Return (x, y) of the center of cell containing provided text 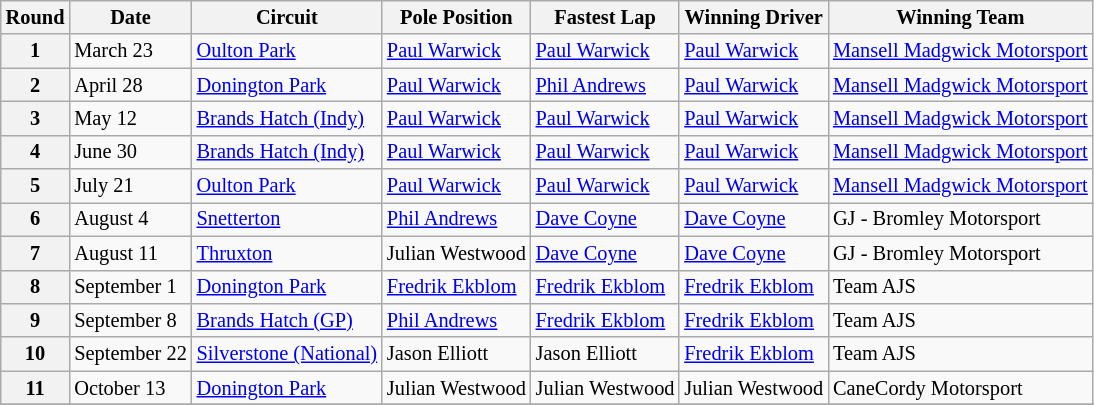
11 (36, 388)
August 4 (130, 219)
Winning Team (960, 17)
1 (36, 51)
Pole Position (456, 17)
Brands Hatch (GP) (287, 320)
4 (36, 152)
Fastest Lap (606, 17)
8 (36, 287)
April 28 (130, 85)
6 (36, 219)
March 23 (130, 51)
Circuit (287, 17)
June 30 (130, 152)
Snetterton (287, 219)
Winning Driver (754, 17)
October 13 (130, 388)
7 (36, 253)
September 22 (130, 354)
Date (130, 17)
Round (36, 17)
10 (36, 354)
September 8 (130, 320)
CaneCordy Motorsport (960, 388)
9 (36, 320)
July 21 (130, 186)
5 (36, 186)
Thruxton (287, 253)
May 12 (130, 118)
September 1 (130, 287)
August 11 (130, 253)
3 (36, 118)
2 (36, 85)
Silverstone (National) (287, 354)
